For the text-containing cell, return its midpoint in [x, y] coordinate format. 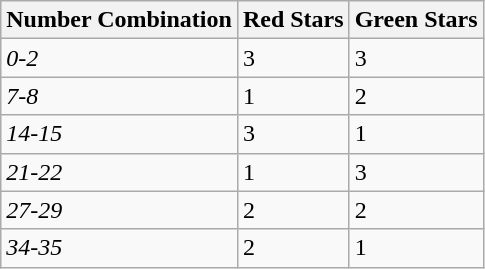
Red Stars [293, 20]
Green Stars [416, 20]
Number Combination [120, 20]
14-15 [120, 134]
0-2 [120, 58]
34-35 [120, 248]
21-22 [120, 172]
7-8 [120, 96]
27-29 [120, 210]
